Return [x, y] of the center of cell containing provided text 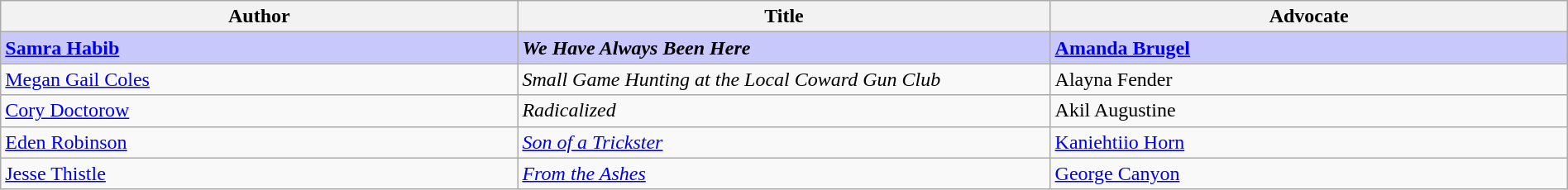
Alayna Fender [1308, 79]
Cory Doctorow [260, 111]
Eden Robinson [260, 142]
Jesse Thistle [260, 173]
From the Ashes [784, 173]
Samra Habib [260, 48]
George Canyon [1308, 173]
Megan Gail Coles [260, 79]
Title [784, 17]
Advocate [1308, 17]
Akil Augustine [1308, 111]
We Have Always Been Here [784, 48]
Amanda Brugel [1308, 48]
Author [260, 17]
Son of a Trickster [784, 142]
Kaniehtiio Horn [1308, 142]
Small Game Hunting at the Local Coward Gun Club [784, 79]
Radicalized [784, 111]
